Find where the given text appears and provide that cell's center as [X, Y] coordinate. 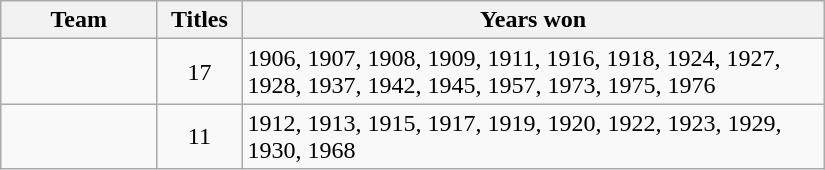
17 [200, 72]
Titles [200, 20]
11 [200, 136]
Years won [533, 20]
1912, 1913, 1915, 1917, 1919, 1920, 1922, 1923, 1929, 1930, 1968 [533, 136]
Team [79, 20]
1906, 1907, 1908, 1909, 1911, 1916, 1918, 1924, 1927, 1928, 1937, 1942, 1945, 1957, 1973, 1975, 1976 [533, 72]
